Output the (X, Y) coordinate of the center of the cell containing the given text.  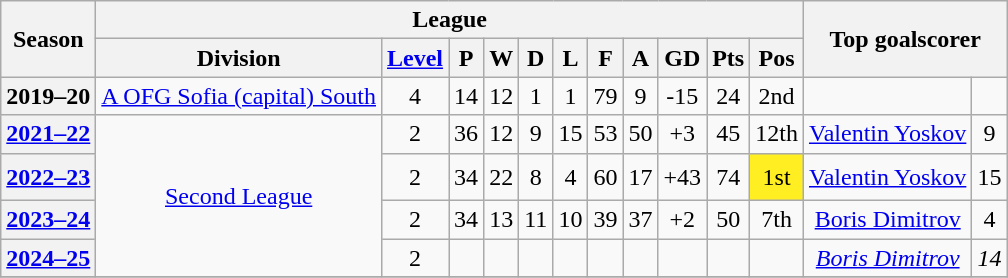
53 (606, 134)
2021–22 (48, 134)
2024–25 (48, 258)
W (502, 58)
10 (570, 220)
13 (502, 220)
Pos (777, 58)
2019–20 (48, 96)
7th (777, 220)
+2 (682, 220)
Season (48, 39)
+3 (682, 134)
-15 (682, 96)
60 (606, 177)
F (606, 58)
37 (640, 220)
12th (777, 134)
2023–24 (48, 220)
2022–23 (48, 177)
Top goalscorer (904, 39)
2nd (777, 96)
39 (606, 220)
+43 (682, 177)
A (640, 58)
74 (728, 177)
GD (682, 58)
A OFG Sofia (capital) South (239, 96)
League (450, 20)
Second League (239, 196)
24 (728, 96)
1st (777, 177)
Level (416, 58)
22 (502, 177)
17 (640, 177)
L (570, 58)
11 (536, 220)
36 (466, 134)
Division (239, 58)
8 (536, 177)
P (466, 58)
D (536, 58)
45 (728, 134)
79 (606, 96)
Pts (728, 58)
